Scan for the cell matching the given text and deliver its [X, Y] coordinate at center. 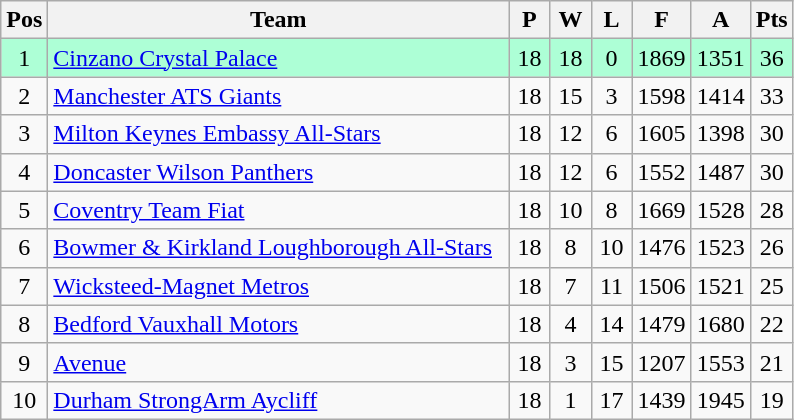
A [720, 20]
F [662, 20]
1552 [662, 172]
19 [772, 400]
W [570, 20]
1553 [720, 362]
1528 [720, 210]
36 [772, 58]
1523 [720, 248]
1479 [662, 324]
1521 [720, 286]
Avenue [278, 362]
Durham StrongArm Aycliff [278, 400]
1207 [662, 362]
1669 [662, 210]
1605 [662, 134]
Coventry Team Fiat [278, 210]
33 [772, 96]
Team [278, 20]
14 [612, 324]
Manchester ATS Giants [278, 96]
P [530, 20]
9 [24, 362]
5 [24, 210]
2 [24, 96]
Pos [24, 20]
1476 [662, 248]
L [612, 20]
1869 [662, 58]
1351 [720, 58]
1398 [720, 134]
Cinzano Crystal Palace [278, 58]
Bedford Vauxhall Motors [278, 324]
22 [772, 324]
21 [772, 362]
Wicksteed-Magnet Metros [278, 286]
Pts [772, 20]
28 [772, 210]
Bowmer & Kirkland Loughborough All-Stars [278, 248]
1598 [662, 96]
26 [772, 248]
1506 [662, 286]
11 [612, 286]
1487 [720, 172]
17 [612, 400]
Milton Keynes Embassy All-Stars [278, 134]
1945 [720, 400]
25 [772, 286]
0 [612, 58]
1439 [662, 400]
1414 [720, 96]
1680 [720, 324]
Doncaster Wilson Panthers [278, 172]
